Identify which cell holds the provided text, then report its (x, y) central coordinate. 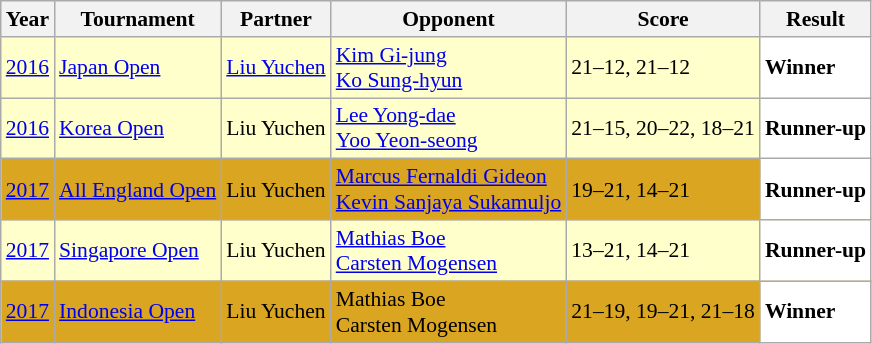
Lee Yong-dae Yoo Yeon-seong (449, 128)
Marcus Fernaldi Gideon Kevin Sanjaya Sukamuljo (449, 190)
Score (663, 19)
19–21, 14–21 (663, 190)
Korea Open (138, 128)
Result (816, 19)
Indonesia Open (138, 312)
21–19, 19–21, 21–18 (663, 312)
Tournament (138, 19)
21–12, 21–12 (663, 68)
13–21, 14–21 (663, 250)
Partner (276, 19)
Japan Open (138, 68)
Singapore Open (138, 250)
All England Open (138, 190)
Year (28, 19)
Opponent (449, 19)
Kim Gi-jung Ko Sung-hyun (449, 68)
21–15, 20–22, 18–21 (663, 128)
